Scan for the cell matching the given text and deliver its (x, y) coordinate at center. 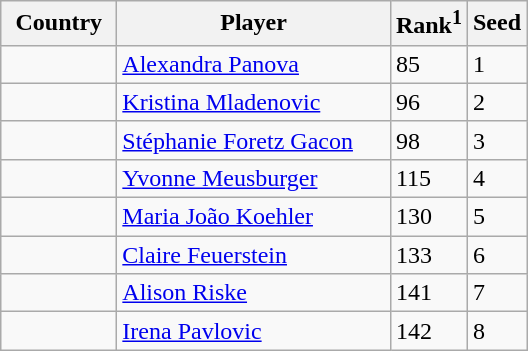
Player (254, 24)
85 (428, 64)
Rank1 (428, 24)
Stéphanie Foretz Gacon (254, 140)
1 (496, 64)
141 (428, 293)
130 (428, 217)
6 (496, 255)
Kristina Mladenovic (254, 102)
Alison Riske (254, 293)
Yvonne Meusburger (254, 178)
Alexandra Panova (254, 64)
Country (59, 24)
133 (428, 255)
Maria João Koehler (254, 217)
3 (496, 140)
2 (496, 102)
4 (496, 178)
5 (496, 217)
8 (496, 331)
96 (428, 102)
Claire Feuerstein (254, 255)
Seed (496, 24)
7 (496, 293)
Irena Pavlovic (254, 331)
115 (428, 178)
98 (428, 140)
142 (428, 331)
